Extract the [x, y] coordinate from the center of the cell holding the provided text.  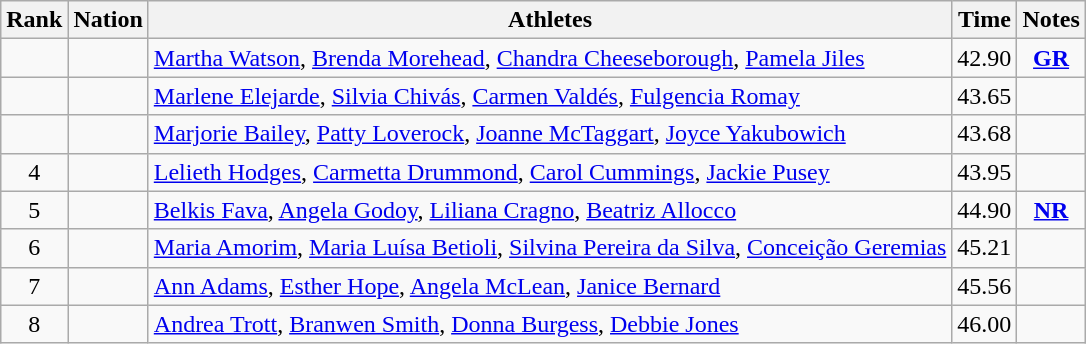
NR [1051, 210]
43.68 [984, 134]
GR [1051, 58]
Notes [1051, 20]
7 [34, 286]
46.00 [984, 324]
Rank [34, 20]
44.90 [984, 210]
4 [34, 172]
Andrea Trott, Branwen Smith, Donna Burgess, Debbie Jones [550, 324]
Nation [108, 20]
Athletes [550, 20]
5 [34, 210]
8 [34, 324]
Lelieth Hodges, Carmetta Drummond, Carol Cummings, Jackie Pusey [550, 172]
Ann Adams, Esther Hope, Angela McLean, Janice Bernard [550, 286]
Time [984, 20]
43.65 [984, 96]
45.56 [984, 286]
42.90 [984, 58]
Marjorie Bailey, Patty Loverock, Joanne McTaggart, Joyce Yakubowich [550, 134]
Maria Amorim, Maria Luísa Betioli, Silvina Pereira da Silva, Conceição Geremias [550, 248]
Belkis Fava, Angela Godoy, Liliana Cragno, Beatriz Allocco [550, 210]
43.95 [984, 172]
6 [34, 248]
Marlene Elejarde, Silvia Chivás, Carmen Valdés, Fulgencia Romay [550, 96]
45.21 [984, 248]
Martha Watson, Brenda Morehead, Chandra Cheeseborough, Pamela Jiles [550, 58]
